Return the [X, Y] coordinate for the center point of the cell that contains the specified text.  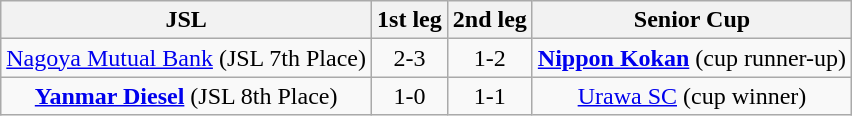
2nd leg [490, 20]
Nippon Kokan (cup runner-up) [692, 58]
2-3 [410, 58]
1-1 [490, 96]
Nagoya Mutual Bank (JSL 7th Place) [186, 58]
Urawa SC (cup winner) [692, 96]
Senior Cup [692, 20]
1-0 [410, 96]
Yanmar Diesel (JSL 8th Place) [186, 96]
1-2 [490, 58]
1st leg [410, 20]
JSL [186, 20]
